Provide the (X, Y) coordinate of the cell's center where the given text is located.  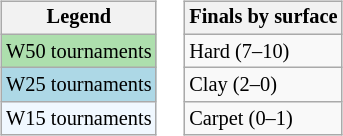
Clay (2–0) (263, 85)
Hard (7–10) (263, 51)
Carpet (0–1) (263, 119)
W50 tournaments (78, 51)
W15 tournaments (78, 119)
Legend (78, 18)
Finals by surface (263, 18)
W25 tournaments (78, 85)
